Search for the cell housing the specified text and yield its (X, Y) center coordinate. 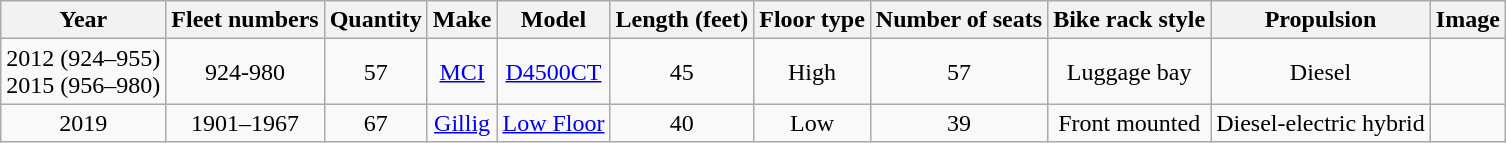
Model (554, 20)
Low (812, 123)
Luggage bay (1130, 72)
45 (682, 72)
Quantity (376, 20)
High (812, 72)
Year (84, 20)
Gillig (462, 123)
Propulsion (1321, 20)
Front mounted (1130, 123)
D4500CT (554, 72)
Low Floor (554, 123)
2012 (924–955)2015 (956–980) (84, 72)
Diesel (1321, 72)
67 (376, 123)
Length (feet) (682, 20)
Floor type (812, 20)
Make (462, 20)
1901–1967 (245, 123)
Bike rack style (1130, 20)
2019 (84, 123)
Diesel-electric hybrid (1321, 123)
Image (1468, 20)
Number of seats (958, 20)
924-980 (245, 72)
39 (958, 123)
Fleet numbers (245, 20)
MCI (462, 72)
40 (682, 123)
